Locate the cell with the specified text and output its [X, Y] center coordinate. 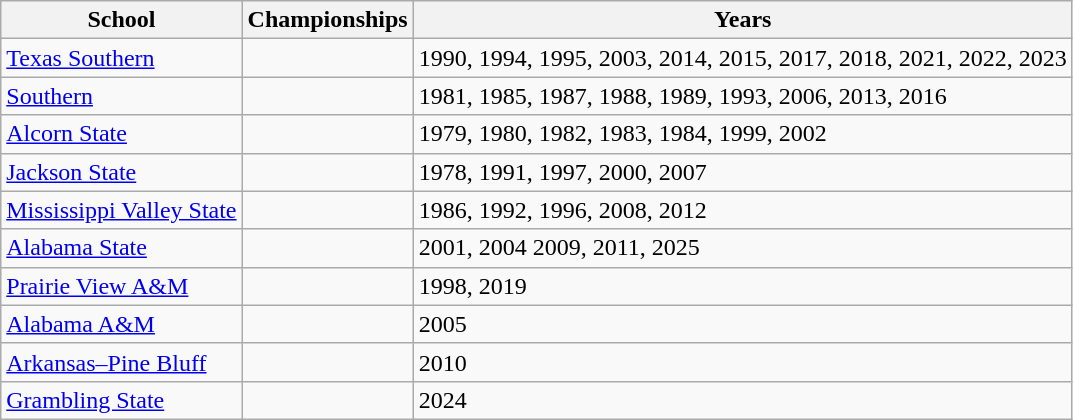
1986, 1992, 1996, 2008, 2012 [742, 210]
Jackson State [122, 172]
1978, 1991, 1997, 2000, 2007 [742, 172]
Championships [328, 20]
1979, 1980, 1982, 1983, 1984, 1999, 2002 [742, 134]
Prairie View A&M [122, 286]
2010 [742, 362]
Arkansas–Pine Bluff [122, 362]
Alcorn State [122, 134]
1990, 1994, 1995, 2003, 2014, 2015, 2017, 2018, 2021, 2022, 2023 [742, 58]
2024 [742, 400]
Grambling State [122, 400]
1981, 1985, 1987, 1988, 1989, 1993, 2006, 2013, 2016 [742, 96]
Texas Southern [122, 58]
Southern [122, 96]
1998, 2019 [742, 286]
Alabama A&M [122, 324]
2001, 2004 2009, 2011, 2025 [742, 248]
2005 [742, 324]
School [122, 20]
Mississippi Valley State [122, 210]
Alabama State [122, 248]
Years [742, 20]
